Provide the (X, Y) coordinate of the cell's center where the given text is located.  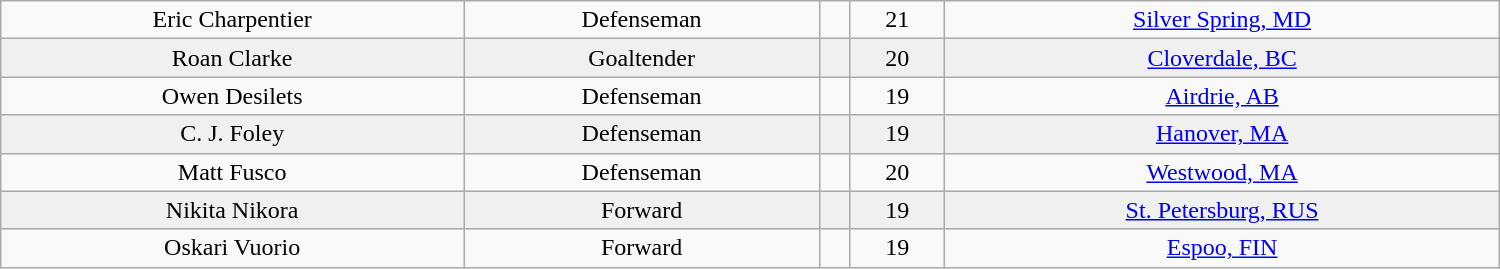
Oskari Vuorio (232, 248)
Matt Fusco (232, 172)
St. Petersburg, RUS (1222, 210)
Westwood, MA (1222, 172)
Goaltender (642, 58)
21 (898, 20)
Roan Clarke (232, 58)
Owen Desilets (232, 96)
C. J. Foley (232, 134)
Hanover, MA (1222, 134)
Airdrie, AB (1222, 96)
Espoo, FIN (1222, 248)
Silver Spring, MD (1222, 20)
Cloverdale, BC (1222, 58)
Nikita Nikora (232, 210)
Eric Charpentier (232, 20)
